For the text-containing cell, return its midpoint in [X, Y] coordinate format. 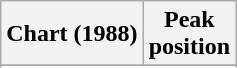
Peak position [189, 34]
Chart (1988) [72, 34]
